Determine the [X, Y] coordinate at the center of the cell enclosing the given text.  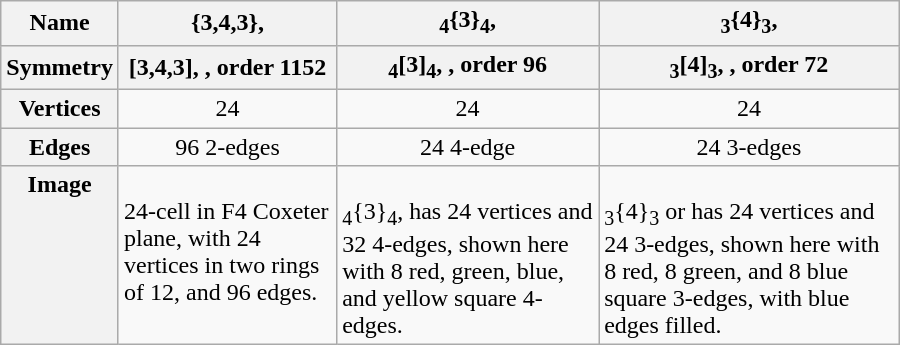
4[3]4, , order 96 [468, 67]
24-cell in F4 Coxeter plane, with 24 vertices in two rings of 12, and 96 edges. [227, 256]
{3,4,3}, [227, 23]
4{3}4, has 24 vertices and 32 4-edges, shown here with 8 red, green, blue, and yellow square 4-edges. [468, 256]
Edges [60, 147]
96 2-edges [227, 147]
24 4-edge [468, 147]
[3,4,3], , order 1152 [227, 67]
3{4}3 or has 24 vertices and 24 3-edges, shown here with 8 red, 8 green, and 8 blue square 3-edges, with blue edges filled. [750, 256]
Vertices [60, 108]
24 3-edges [750, 147]
Symmetry [60, 67]
3[4]3, , order 72 [750, 67]
4{3}4, [468, 23]
Image [60, 256]
3{4}3, [750, 23]
Name [60, 23]
